Return the (X, Y) coordinate for the center point of the cell that contains the specified text.  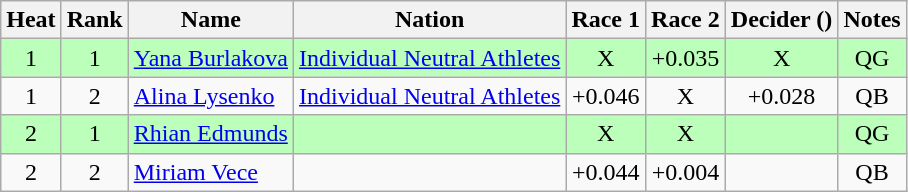
Name (210, 20)
Race 2 (686, 20)
+0.028 (782, 96)
Yana Burlakova (210, 58)
Nation (430, 20)
Rhian Edmunds (210, 134)
Alina Lysenko (210, 96)
+0.044 (606, 172)
+0.004 (686, 172)
Heat (31, 20)
Miriam Vece (210, 172)
+0.046 (606, 96)
Race 1 (606, 20)
Notes (872, 20)
Rank (94, 20)
Decider () (782, 20)
+0.035 (686, 58)
